Extract the (x, y) coordinate from the center of the cell holding the provided text.  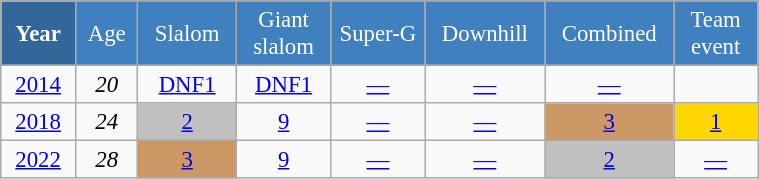
24 (106, 122)
20 (106, 85)
2018 (38, 122)
Downhill (485, 34)
2022 (38, 160)
Year (38, 34)
Age (106, 34)
Super-G (378, 34)
Combined (610, 34)
28 (106, 160)
1 (716, 122)
2014 (38, 85)
Slalom (187, 34)
Team event (716, 34)
Giantslalom (284, 34)
